Capture the cell that displays the provided text and extract its (x, y) central coordinate. 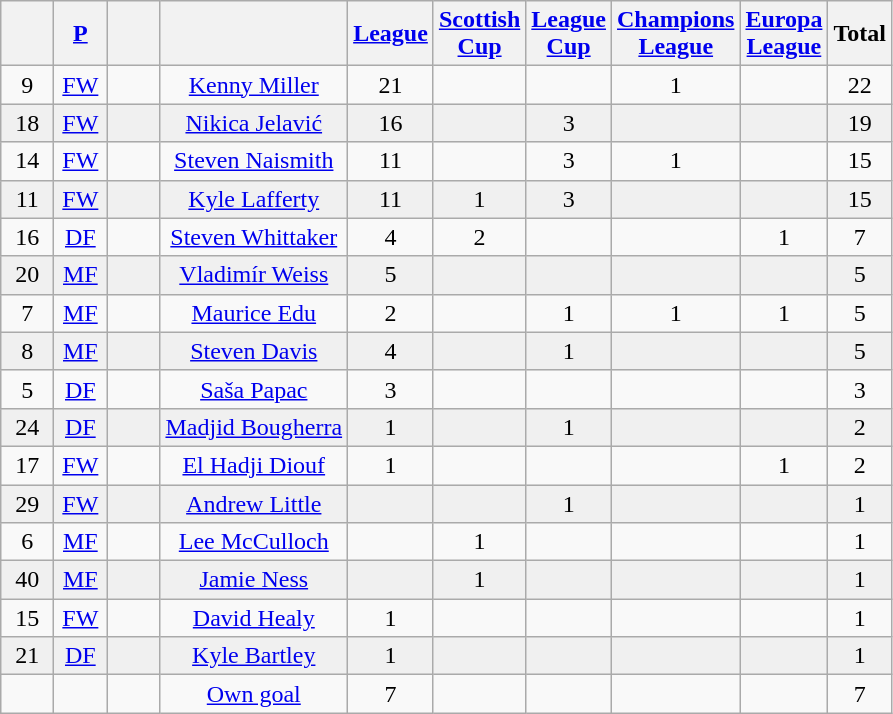
Lee McCulloch (254, 542)
Steven Whittaker (254, 237)
ScottishCup (479, 34)
22 (860, 85)
Vladimír Weiss (254, 275)
40 (28, 580)
ChampionsLeague (676, 34)
Steven Naismith (254, 161)
League (391, 34)
Jamie Ness (254, 580)
Maurice Edu (254, 313)
19 (860, 123)
20 (28, 275)
Total (860, 34)
Own goal (254, 694)
Madjid Bougherra (254, 427)
David Healy (254, 618)
Kenny Miller (254, 85)
Nikica Jelavić (254, 123)
24 (28, 427)
14 (28, 161)
Steven Davis (254, 351)
Andrew Little (254, 503)
Kyle Bartley (254, 656)
18 (28, 123)
P (80, 34)
Saša Papac (254, 389)
9 (28, 85)
EuropaLeague (784, 34)
6 (28, 542)
Kyle Lafferty (254, 199)
El Hadji Diouf (254, 465)
LeagueCup (569, 34)
8 (28, 351)
17 (28, 465)
29 (28, 503)
